Extract the (X, Y) coordinate from the center of the cell holding the provided text.  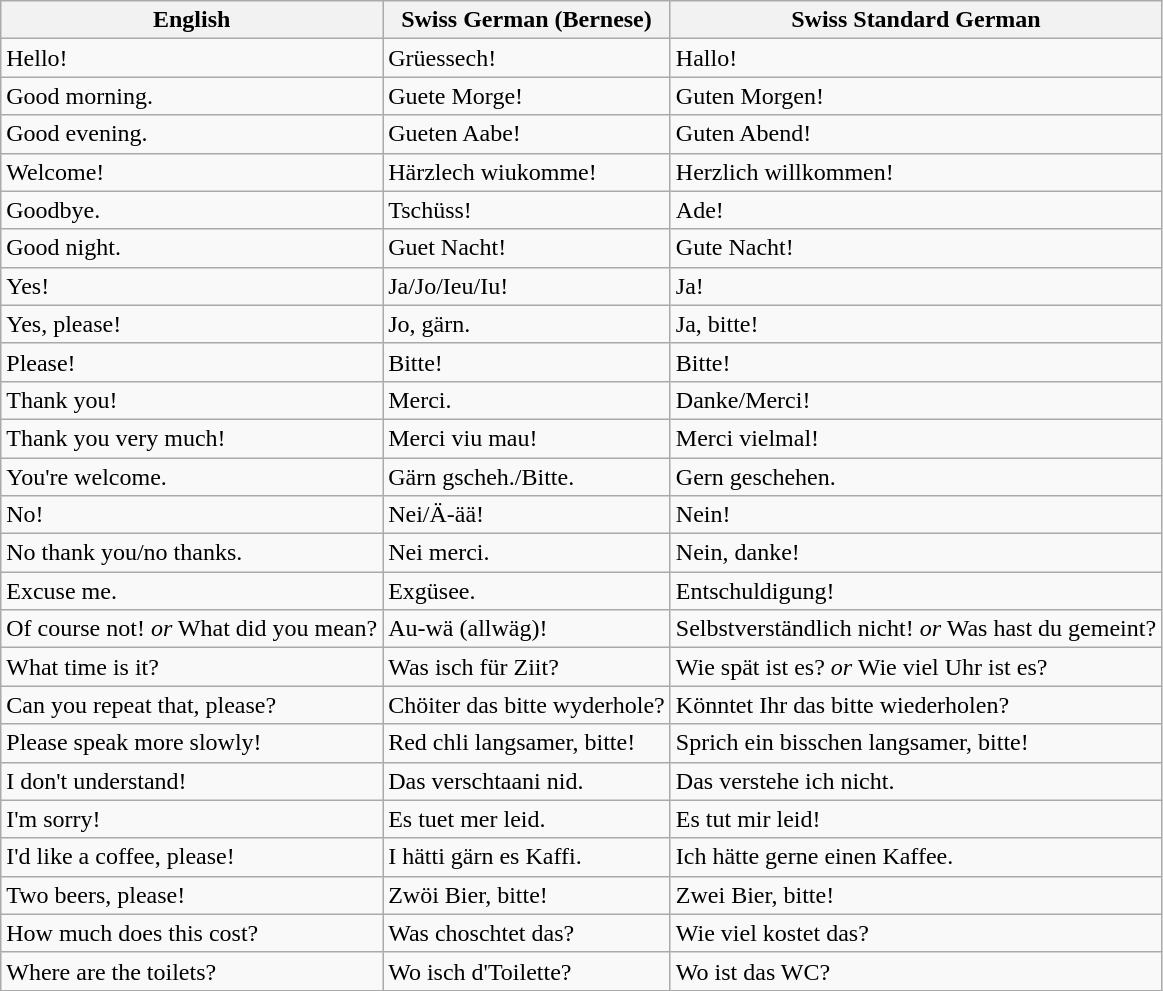
Merci vielmal! (916, 438)
You're welcome. (192, 477)
Excuse me. (192, 591)
Thank you! (192, 400)
Wie spät ist es? or Wie viel Uhr ist es? (916, 667)
Swiss Standard German (916, 20)
Herzlich willkommen! (916, 172)
I'd like a coffee, please! (192, 857)
Was choschtet das? (527, 933)
Ade! (916, 210)
Zwöi Bier, bitte! (527, 895)
Ja! (916, 286)
Entschuldigung! (916, 591)
Sprich ein bisschen langsamer, bitte! (916, 743)
Merci. (527, 400)
Thank you very much! (192, 438)
Nein! (916, 515)
Wo isch d'Toilette? (527, 971)
No thank you/no thanks. (192, 553)
Good morning. (192, 96)
Two beers, please! (192, 895)
Merci viu mau! (527, 438)
Selbstverständlich nicht! or Was hast du gemeint? (916, 629)
Goodbye. (192, 210)
Nei merci. (527, 553)
Welcome! (192, 172)
Ja, bitte! (916, 324)
Es tuet mer leid. (527, 819)
Das verschtaani nid. (527, 781)
Chöiter das bitte wyderhole? (527, 705)
Guete Morge! (527, 96)
Zwei Bier, bitte! (916, 895)
Hallo! (916, 58)
Yes, please! (192, 324)
Where are the toilets? (192, 971)
Nei/Ä-ää! (527, 515)
I'm sorry! (192, 819)
Gärn gscheh./Bitte. (527, 477)
Wie viel kostet das? (916, 933)
Wo ist das WC? (916, 971)
Gueten Aabe! (527, 134)
I don't understand! (192, 781)
Yes! (192, 286)
Das verstehe ich nicht. (916, 781)
What time is it? (192, 667)
How much does this cost? (192, 933)
Exgüsee. (527, 591)
Swiss German (Bernese) (527, 20)
Ja/Jo/Ieu/Iu! (527, 286)
Es tut mir leid! (916, 819)
Please speak more slowly! (192, 743)
Jo, gärn. (527, 324)
Danke/Merci! (916, 400)
Ich hätte gerne einen Kaffee. (916, 857)
Can you repeat that, please? (192, 705)
Gern geschehen. (916, 477)
Au-wä (allwäg)! (527, 629)
Könntet Ihr das bitte wiederholen? (916, 705)
Grüessech! (527, 58)
Please! (192, 362)
Hello! (192, 58)
Guten Abend! (916, 134)
Tschüss! (527, 210)
Was isch für Ziit? (527, 667)
Red chli langsamer, bitte! (527, 743)
Guet Nacht! (527, 248)
Härzlech wiukomme! (527, 172)
No! (192, 515)
I hätti gärn es Kaffi. (527, 857)
Good evening. (192, 134)
Nein, danke! (916, 553)
Good night. (192, 248)
English (192, 20)
Guten Morgen! (916, 96)
Of course not! or What did you mean? (192, 629)
Gute Nacht! (916, 248)
